Identify which cell holds the provided text, then report its [X, Y] central coordinate. 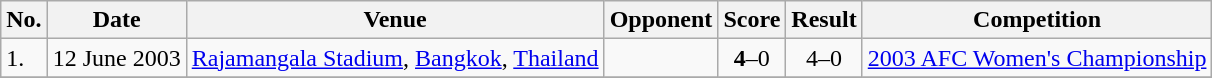
No. [24, 20]
12 June 2003 [116, 58]
Rajamangala Stadium, Bangkok, Thailand [395, 58]
Result [824, 20]
Competition [1037, 20]
Date [116, 20]
1. [24, 58]
2003 AFC Women's Championship [1037, 58]
Venue [395, 20]
Score [752, 20]
Opponent [661, 20]
